Find where the given text appears and provide that cell's center as (x, y) coordinate. 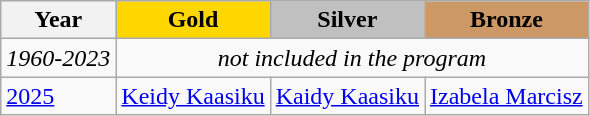
not included in the program (352, 58)
Bronze (507, 20)
1960-2023 (58, 58)
Kaidy Kaasiku (347, 96)
2025 (58, 96)
Silver (347, 20)
Gold (193, 20)
Izabela Marcisz (507, 96)
Keidy Kaasiku (193, 96)
Year (58, 20)
